From the cell containing the given text, extract its center point as (x, y) coordinate. 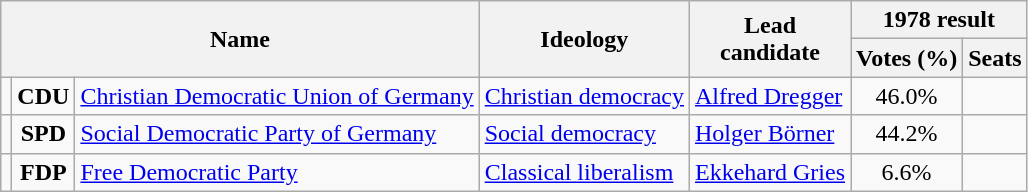
Christian Democratic Union of Germany (277, 96)
46.0% (907, 96)
44.2% (907, 134)
6.6% (907, 172)
Social Democratic Party of Germany (277, 134)
Christian democracy (584, 96)
CDU (44, 96)
Social democracy (584, 134)
Classical liberalism (584, 172)
1978 result (940, 20)
Votes (%) (907, 58)
Ideology (584, 39)
Ekkehard Gries (770, 172)
FDP (44, 172)
Alfred Dregger (770, 96)
Free Democratic Party (277, 172)
SPD (44, 134)
Holger Börner (770, 134)
Seats (995, 58)
Leadcandidate (770, 39)
Name (240, 39)
